Extract the [X, Y] coordinate from the center of the cell holding the provided text.  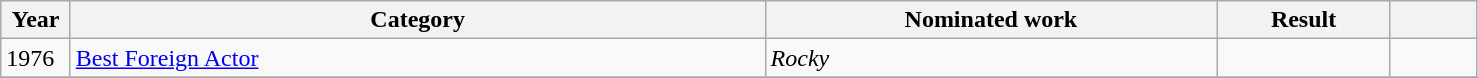
Category [418, 20]
Rocky [991, 58]
Year [36, 20]
Best Foreign Actor [418, 58]
1976 [36, 58]
Nominated work [991, 20]
Result [1304, 20]
